Return [x, y] of the center of cell containing provided text 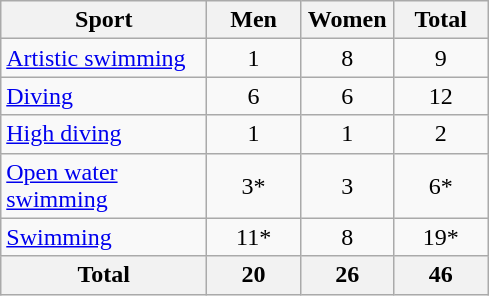
Artistic swimming [104, 58]
Swimming [104, 237]
11* [254, 237]
6* [441, 186]
High diving [104, 134]
Sport [104, 20]
9 [441, 58]
Women [347, 20]
Men [254, 20]
3 [347, 186]
19* [441, 237]
Open water swimming [104, 186]
20 [254, 275]
3* [254, 186]
2 [441, 134]
26 [347, 275]
12 [441, 96]
46 [441, 275]
Diving [104, 96]
